Identify which cell holds the provided text, then report its [X, Y] central coordinate. 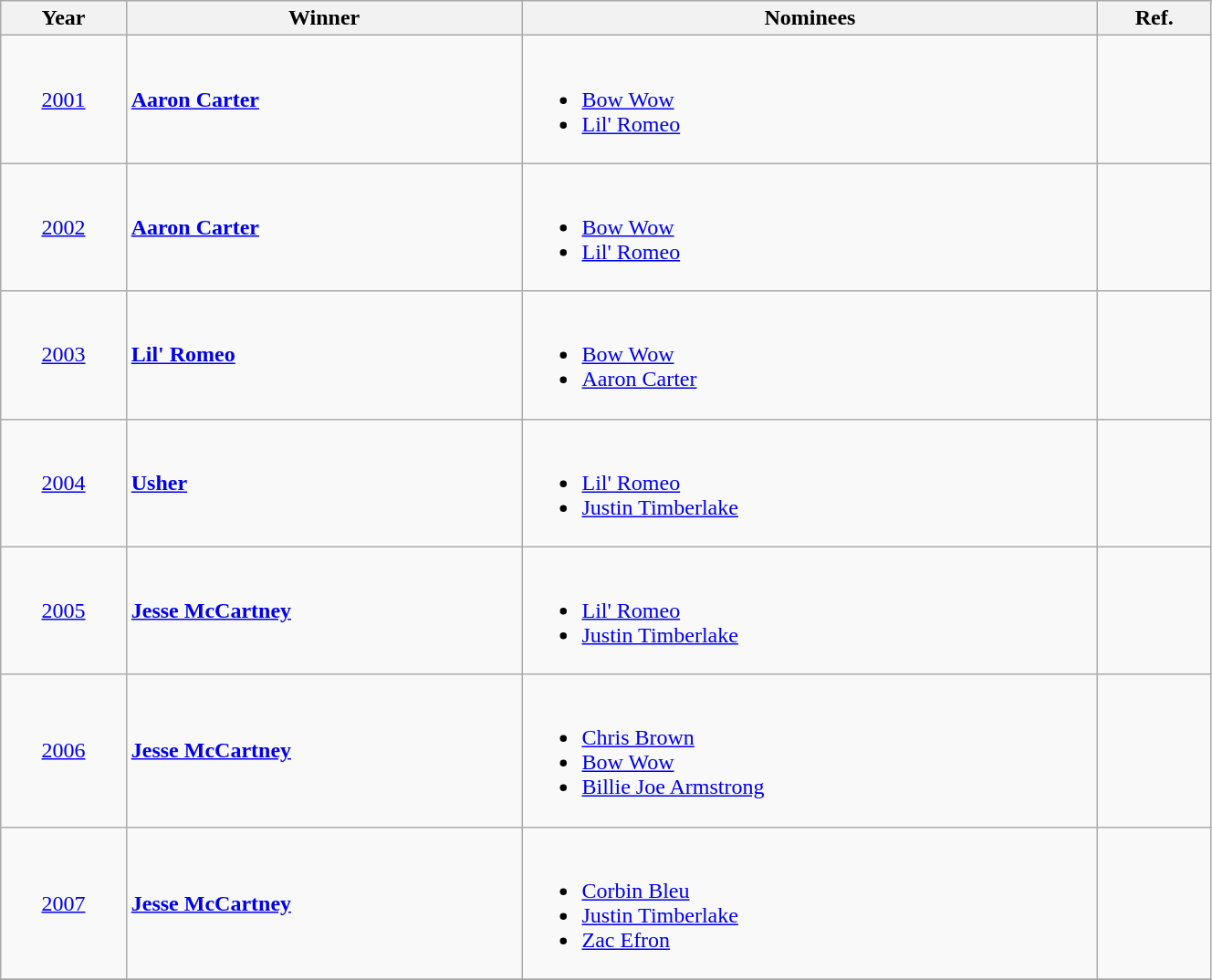
2007 [64, 903]
Year [64, 18]
Nominees [810, 18]
2003 [64, 355]
2006 [64, 750]
Chris BrownBow WowBillie Joe Armstrong [810, 750]
2004 [64, 483]
Lil' Romeo [324, 355]
Ref. [1154, 18]
2005 [64, 610]
Winner [324, 18]
Corbin BleuJustin TimberlakeZac Efron [810, 903]
2002 [64, 227]
2001 [64, 99]
Bow WowAaron Carter [810, 355]
Usher [324, 483]
